Capture the cell that displays the provided text and extract its (x, y) central coordinate. 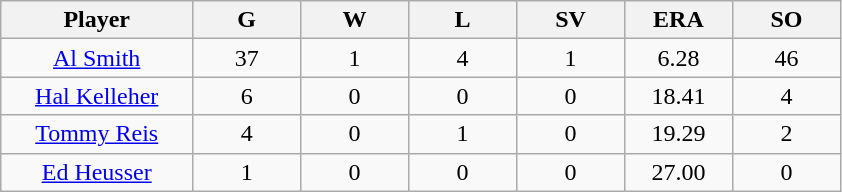
Player (97, 20)
SV (571, 20)
6.28 (678, 58)
Tommy Reis (97, 134)
46 (786, 58)
G (247, 20)
Ed Heusser (97, 172)
6 (247, 96)
Hal Kelleher (97, 96)
19.29 (678, 134)
L (463, 20)
27.00 (678, 172)
ERA (678, 20)
18.41 (678, 96)
37 (247, 58)
SO (786, 20)
Al Smith (97, 58)
2 (786, 134)
W (355, 20)
